Pinpoint the cell where the given text exists, returning its [x, y] midpoint coordinate. 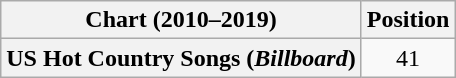
41 [408, 58]
Chart (2010–2019) [181, 20]
US Hot Country Songs (Billboard) [181, 58]
Position [408, 20]
